Return the (x, y) coordinate for the center point of the cell that contains the specified text.  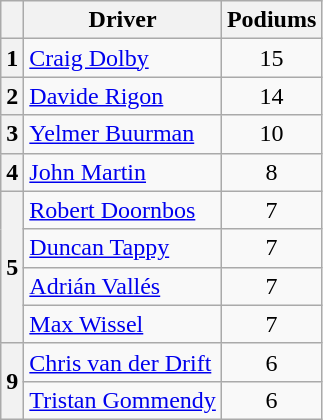
Yelmer Buurman (123, 134)
2 (12, 96)
John Martin (123, 172)
Davide Rigon (123, 96)
10 (271, 134)
Chris van der Drift (123, 362)
8 (271, 172)
14 (271, 96)
5 (12, 267)
4 (12, 172)
Podiums (271, 20)
Adrián Vallés (123, 286)
Craig Dolby (123, 58)
15 (271, 58)
1 (12, 58)
Max Wissel (123, 324)
Tristan Gommendy (123, 400)
Duncan Tappy (123, 248)
Robert Doornbos (123, 210)
3 (12, 134)
9 (12, 381)
Driver (123, 20)
